Pinpoint the cell where the given text exists, returning its (x, y) midpoint coordinate. 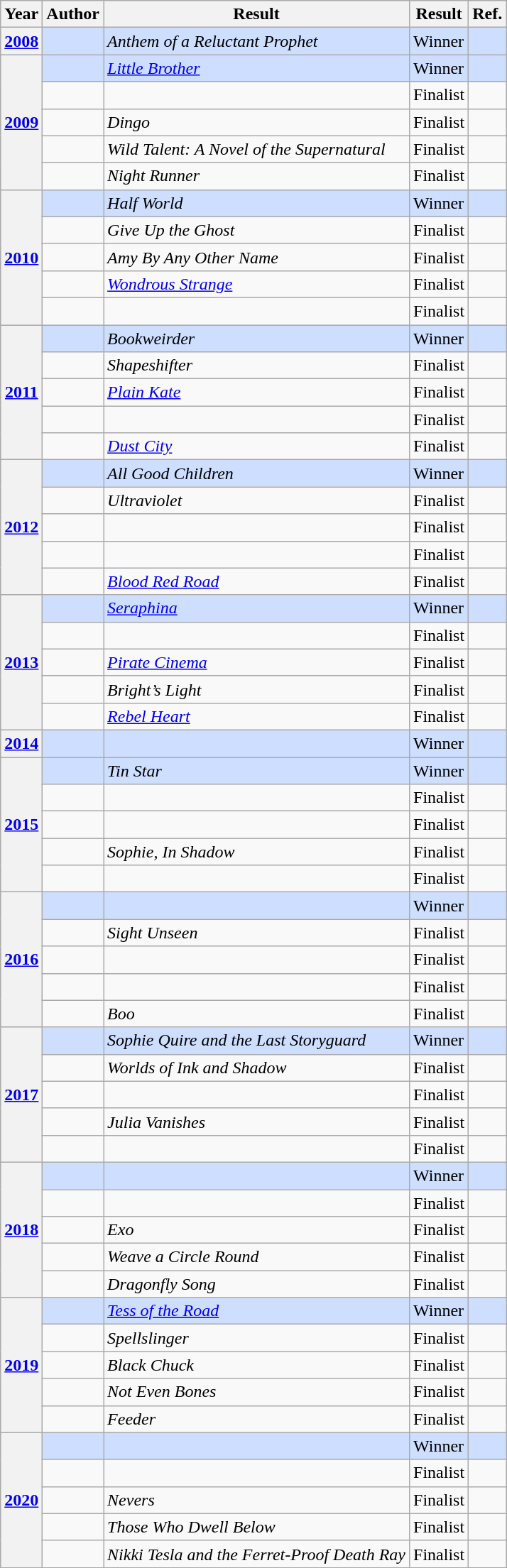
Sophie Quire and the Last Storyguard (257, 1041)
2016 (21, 960)
2008 (21, 41)
2015 (21, 824)
Author (73, 14)
Wild Talent: A Novel of the Supernatural (257, 149)
Half World (257, 203)
Those Who Dwell Below (257, 1527)
2009 (21, 122)
Anthem of a Reluctant Prophet (257, 41)
Amy By Any Other Name (257, 257)
Dingo (257, 122)
Julia Vanishes (257, 1122)
Exo (257, 1230)
Bright’s Light (257, 689)
Bookweirder (257, 339)
Nikki Tesla and the Ferret-Proof Death Ray (257, 1554)
2010 (21, 257)
Blood Red Road (257, 581)
Tess of the Road (257, 1311)
2012 (21, 527)
2017 (21, 1095)
Spellslinger (257, 1338)
Plain Kate (257, 393)
Rebel Heart (257, 716)
2014 (21, 743)
Sophie, In Shadow (257, 852)
All Good Children (257, 473)
2019 (21, 1365)
Dust City (257, 446)
2013 (21, 662)
Little Brother (257, 68)
Wondrous Strange (257, 284)
Tin Star (257, 770)
Night Runner (257, 176)
Ref. (487, 14)
Shapeshifter (257, 366)
Black Chuck (257, 1365)
Weave a Circle Round (257, 1257)
Worlds of Ink and Shadow (257, 1068)
Seraphina (257, 608)
2018 (21, 1229)
Ultraviolet (257, 500)
Year (21, 14)
Dragonfly Song (257, 1284)
Boo (257, 1014)
Not Even Bones (257, 1392)
Sight Unseen (257, 933)
Pirate Cinema (257, 662)
2011 (21, 393)
Give Up the Ghost (257, 230)
Nevers (257, 1500)
Feeder (257, 1419)
2020 (21, 1500)
